Determine the (x, y) coordinate at the center of the cell enclosing the given text.  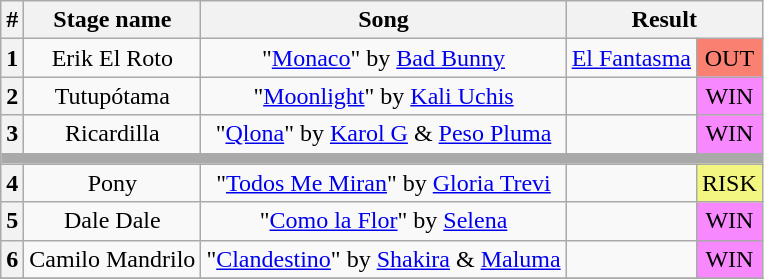
Song (384, 20)
# (12, 20)
"Monaco" by Bad Bunny (384, 58)
Pony (112, 183)
Result (664, 20)
6 (12, 259)
"Clandestino" by Shakira & Maluma (384, 259)
El Fantasma (631, 58)
"Todos Me Miran" by Gloria Trevi (384, 183)
1 (12, 58)
Ricardilla (112, 134)
Tutupótama (112, 96)
2 (12, 96)
3 (12, 134)
4 (12, 183)
5 (12, 221)
Erik El Roto (112, 58)
"Moonlight" by Kali Uchis (384, 96)
OUT (730, 58)
"Qlona" by Karol G & Peso Pluma (384, 134)
RISK (730, 183)
"Como la Flor" by Selena (384, 221)
Stage name (112, 20)
Dale Dale (112, 221)
Camilo Mandrilo (112, 259)
